For the text-containing cell, return its midpoint in [X, Y] coordinate format. 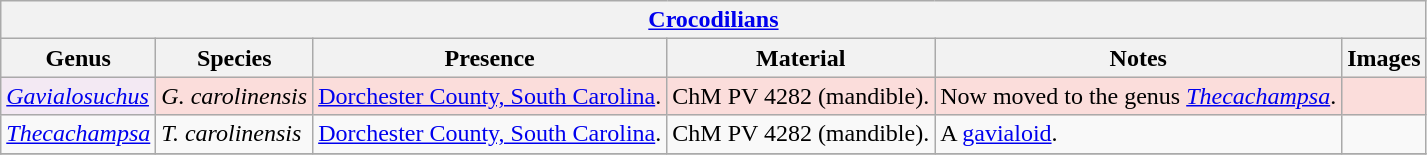
Thecachampsa [78, 134]
Images [1384, 58]
Presence [490, 58]
Material [801, 58]
A gavialoid. [1138, 134]
Now moved to the genus Thecachampsa. [1138, 96]
Genus [78, 58]
Gavialosuchus [78, 96]
G. carolinensis [234, 96]
Notes [1138, 58]
T. carolinensis [234, 134]
Species [234, 58]
Crocodilians [714, 20]
